Detect which cell encompasses the target text, then output its [x, y] center coordinate. 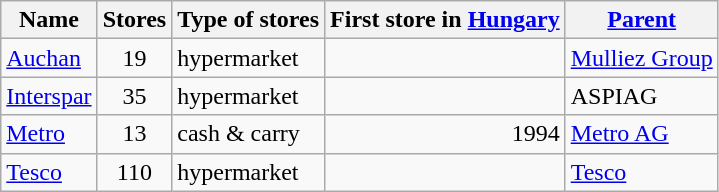
Parent [642, 20]
Type of stores [248, 20]
Metro AG [642, 134]
35 [134, 96]
110 [134, 172]
Auchan [49, 58]
Metro [49, 134]
13 [134, 134]
Stores [134, 20]
First store in Hungary [446, 20]
Name [49, 20]
ASPIAG [642, 96]
19 [134, 58]
1994 [446, 134]
cash & carry [248, 134]
Mulliez Group [642, 58]
Interspar [49, 96]
